Detect which cell encompasses the target text, then output its (X, Y) center coordinate. 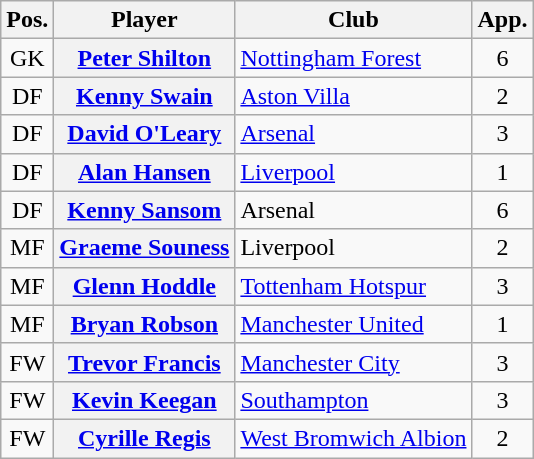
Tottenham Hotspur (354, 286)
Cyrille Regis (144, 438)
Kevin Keegan (144, 400)
David O'Leary (144, 134)
Aston Villa (354, 96)
Manchester United (354, 324)
App. (502, 20)
Kenny Sansom (144, 210)
Peter Shilton (144, 58)
West Bromwich Albion (354, 438)
Bryan Robson (144, 324)
Nottingham Forest (354, 58)
Trevor Francis (144, 362)
Club (354, 20)
GK (28, 58)
Player (144, 20)
Manchester City (354, 362)
Graeme Souness (144, 248)
Southampton (354, 400)
Kenny Swain (144, 96)
Alan Hansen (144, 172)
Glenn Hoddle (144, 286)
Pos. (28, 20)
